Provide the (X, Y) coordinate of the cell's center where the given text is located.  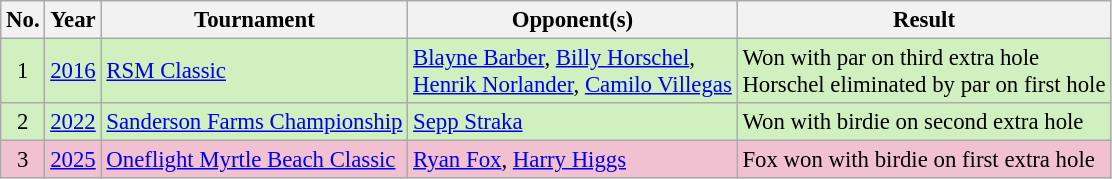
3 (23, 160)
1 (23, 72)
Year (73, 20)
Won with birdie on second extra hole (924, 122)
2016 (73, 72)
Won with par on third extra holeHorschel eliminated by par on first hole (924, 72)
Oneflight Myrtle Beach Classic (254, 160)
Tournament (254, 20)
2022 (73, 122)
Ryan Fox, Harry Higgs (572, 160)
No. (23, 20)
2 (23, 122)
Opponent(s) (572, 20)
2025 (73, 160)
Blayne Barber, Billy Horschel, Henrik Norlander, Camilo Villegas (572, 72)
Result (924, 20)
Sanderson Farms Championship (254, 122)
Sepp Straka (572, 122)
RSM Classic (254, 72)
Fox won with birdie on first extra hole (924, 160)
